Determine the [X, Y] coordinate at the center of the cell enclosing the given text.  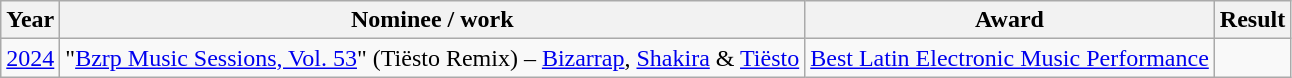
Year [30, 20]
Best Latin Electronic Music Performance [1010, 58]
Result [1252, 20]
2024 [30, 58]
"Bzrp Music Sessions, Vol. 53" (Tiësto Remix) – Bizarrap, Shakira & Tiësto [432, 58]
Award [1010, 20]
Nominee / work [432, 20]
